Search for the cell housing the specified text and yield its (x, y) center coordinate. 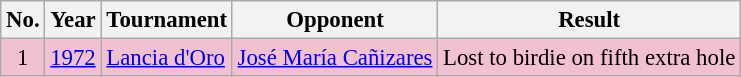
No. (23, 20)
Lancia d'Oro (166, 58)
Lost to birdie on fifth extra hole (590, 58)
Result (590, 20)
José María Cañizares (334, 58)
Opponent (334, 20)
Tournament (166, 20)
1 (23, 58)
1972 (73, 58)
Year (73, 20)
